Output the (X, Y) coordinate of the center of the cell containing the given text.  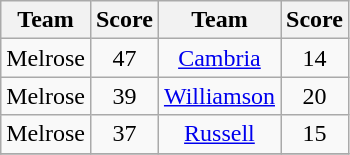
14 (314, 58)
15 (314, 134)
Russell (219, 134)
Cambria (219, 58)
47 (124, 58)
39 (124, 96)
20 (314, 96)
37 (124, 134)
Williamson (219, 96)
